Detect which cell encompasses the target text, then output its [X, Y] center coordinate. 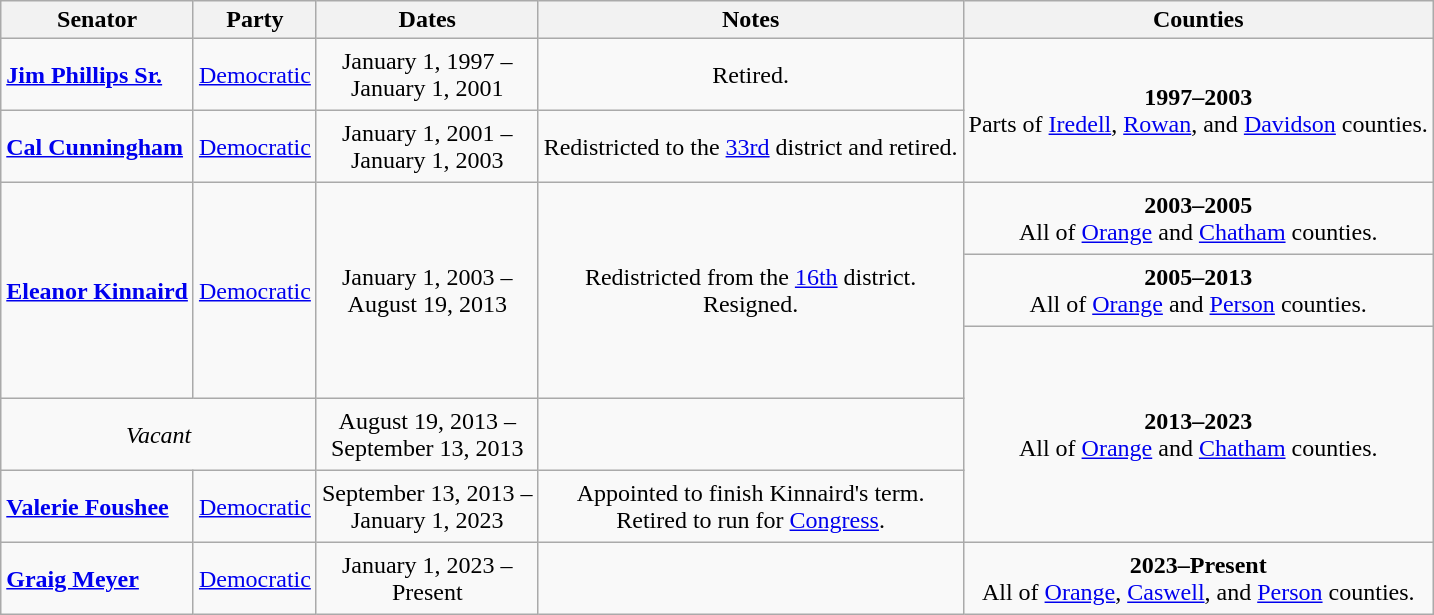
2003–2005 All of Orange and Chatham counties. [1198, 219]
Valerie Foushee [98, 507]
Vacant [159, 435]
Redistricted to the 33rd district and retired. [750, 147]
January 1, 2001 – January 1, 2003 [427, 147]
January 1, 2003 – August 19, 2013 [427, 291]
September 13, 2013 – January 1, 2023 [427, 507]
Appointed to finish Kinnaird's term. Retired to run for Congress. [750, 507]
Redistricted from the 16th district. Resigned. [750, 291]
Retired. [750, 75]
2005–2013 All of Orange and Person counties. [1198, 291]
January 1, 2023 – Present [427, 579]
2023–PresentAll of Orange, Caswell, and Person counties. [1198, 579]
Dates [427, 20]
1997–2003 Parts of Iredell, Rowan, and Davidson counties. [1198, 111]
2013–2023 All of Orange and Chatham counties. [1198, 435]
January 1, 1997 – January 1, 2001 [427, 75]
Jim Phillips Sr. [98, 75]
Party [254, 20]
Counties [1198, 20]
Cal Cunningham [98, 147]
Notes [750, 20]
Graig Meyer [98, 579]
August 19, 2013 – September 13, 2013 [427, 435]
Senator [98, 20]
Eleanor Kinnaird [98, 291]
